Extract the (X, Y) coordinate from the center of the cell holding the provided text.  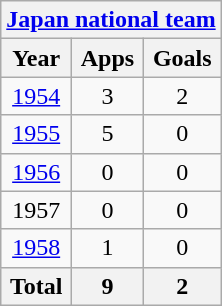
1954 (36, 96)
1956 (36, 172)
1957 (36, 210)
Year (36, 58)
Goals (182, 58)
1955 (36, 134)
Japan national team (111, 20)
9 (108, 286)
5 (108, 134)
Total (36, 286)
3 (108, 96)
1958 (36, 248)
Apps (108, 58)
1 (108, 248)
